Pinpoint the cell where the given text exists, returning its [x, y] midpoint coordinate. 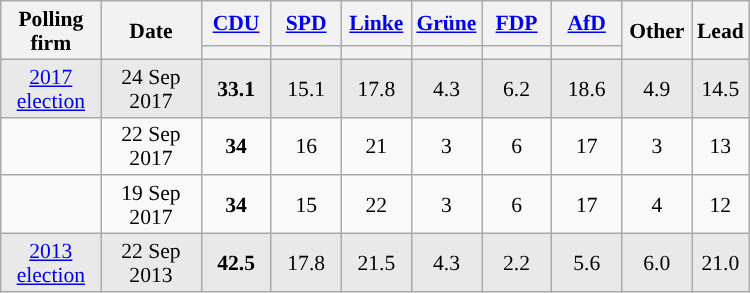
Polling firm [51, 30]
AfD [587, 24]
2.2 [517, 263]
16 [306, 146]
22 Sep 2013 [151, 263]
42.5 [236, 263]
4 [657, 205]
21.0 [720, 263]
21.5 [376, 263]
19 Sep 2017 [151, 205]
6.0 [657, 263]
33.1 [236, 88]
6.2 [517, 88]
Other [657, 30]
21 [376, 146]
22 [376, 205]
2013 election [51, 263]
15 [306, 205]
18.6 [587, 88]
12 [720, 205]
2017 election [51, 88]
15.1 [306, 88]
Linke [376, 24]
4.9 [657, 88]
5.6 [587, 263]
FDP [517, 24]
Date [151, 30]
Grüne [446, 24]
14.5 [720, 88]
24 Sep 2017 [151, 88]
13 [720, 146]
Lead [720, 30]
CDU [236, 24]
SPD [306, 24]
22 Sep 2017 [151, 146]
